For the text-containing cell, return its midpoint in (X, Y) coordinate format. 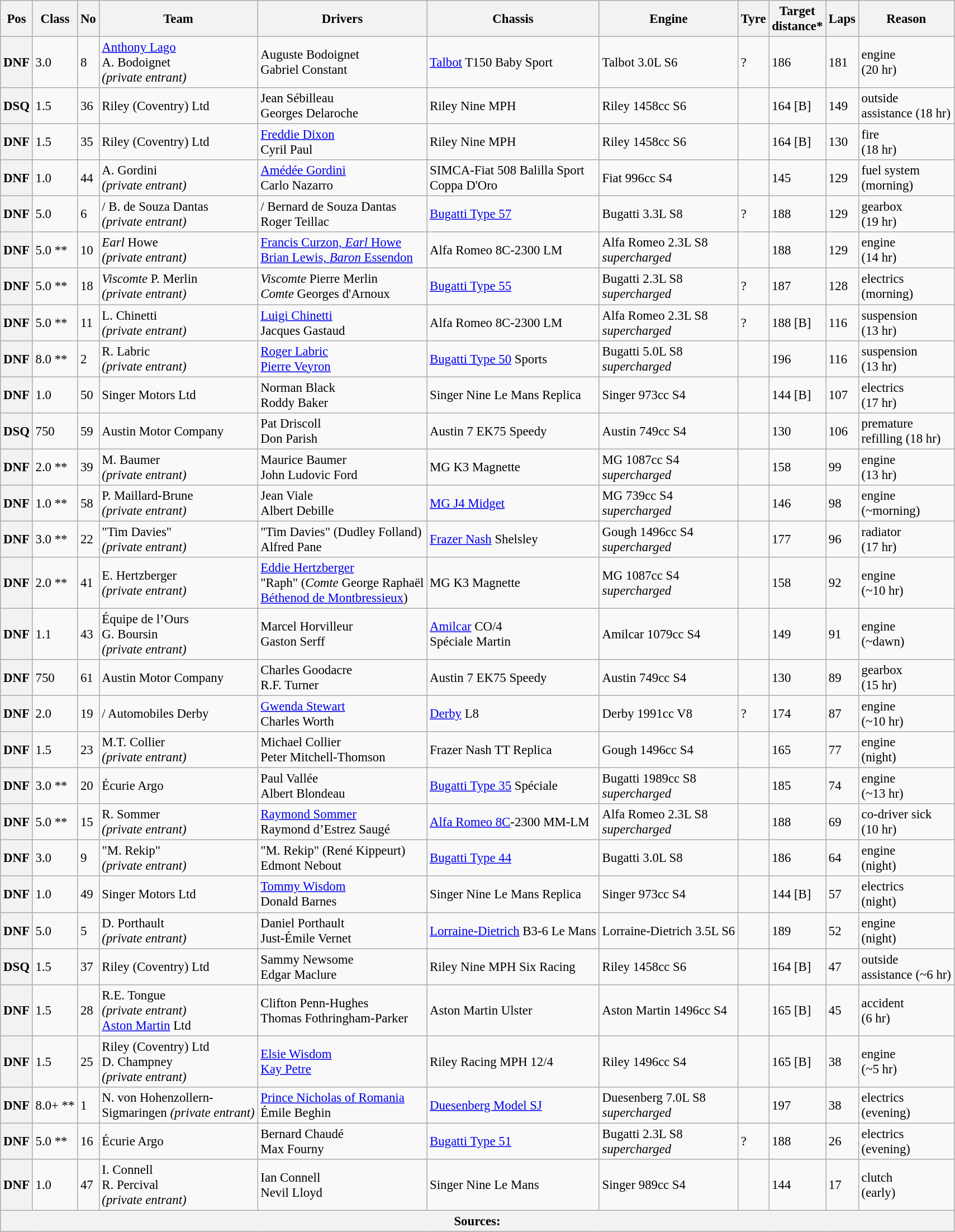
1.0 ** (55, 503)
Pat Driscoll Don Parish (342, 430)
Bugatti Type 50 Sports (513, 359)
61 (88, 677)
98 (843, 503)
1.1 (55, 634)
/ Automobiles Derby (178, 714)
44 (88, 178)
Bugatti 3.0L S8 (668, 859)
Frazer Nash TT Replica (513, 750)
5 (88, 930)
outsideassistance (~6 hr) (906, 967)
Targetdistance* (797, 19)
premature refilling (18 hr) (906, 430)
R. Labric(private entrant) (178, 359)
MG J4 Midget (513, 503)
50 (88, 395)
96 (843, 539)
89 (843, 677)
196 (797, 359)
Reason (906, 19)
Viscomte P. Merlin(private entrant) (178, 286)
Bernard Chaudé Max Fourny (342, 1141)
43 (88, 634)
145 (797, 178)
197 (797, 1106)
177 (797, 539)
Singer 989cc S4 (668, 1185)
"M. Rekip" (René Kippeurt) Edmont Nebout (342, 859)
R. Sommer(private entrant) (178, 822)
Jean Sébilleau Georges Delaroche (342, 106)
"M. Rekip"(private entrant) (178, 859)
electrics (17 hr) (906, 395)
Michael Collier Peter Mitchell-Thomson (342, 750)
R.E. Tongue(private entrant) Aston Martin Ltd (178, 1010)
Singer Nine Le Mans (513, 1185)
11 (88, 323)
Duesenberg Model SJ (513, 1106)
Aston Martin 1496cc S4 (668, 1010)
Francis Curzon, Earl Howe Brian Lewis, Baron Essendon (342, 250)
Earl Howe(private entrant) (178, 250)
64 (843, 859)
Laps (843, 19)
28 (88, 1010)
25 (88, 1062)
144 (797, 1185)
Ian Connell Nevil Lloyd (342, 1185)
Frazer Nash Shelsley (513, 539)
146 (797, 503)
77 (843, 750)
87 (843, 714)
Riley (Coventry) Ltd D. Champney(private entrant) (178, 1062)
Amilcar 1079cc S4 (668, 634)
Duesenberg 7.0L S8supercharged (668, 1106)
No (88, 19)
Eddie Hertzberger "Raph" (Comte George Raphaël Béthenod de Montbressieux) (342, 583)
2.0 (55, 714)
Amilcar CO/4Spéciale Martin (513, 634)
Raymond Sommer Raymond d’Estrez Saugé (342, 822)
electrics (night) (906, 894)
Bugatti 3.3L S8 (668, 215)
Équipe de l’Ours G. Boursin(private entrant) (178, 634)
Derby 1991cc V8 (668, 714)
Luigi Chinetti Jacques Gastaud (342, 323)
engine (~morning) (906, 503)
52 (843, 930)
M.T. Collier(private entrant) (178, 750)
E. Hertzberger (private entrant) (178, 583)
SIMCA-Fiat 508 Balilla SportCoppa D'Oro (513, 178)
"Tim Davies"(private entrant) (178, 539)
Prince Nicholas of Romania Émile Beghin (342, 1106)
engine (~dawn) (906, 634)
45 (843, 1010)
radiator(17 hr) (906, 539)
Maurice Baumer John Ludovic Ford (342, 467)
engine (~5 hr) (906, 1062)
M. Baumer(private entrant) (178, 467)
99 (843, 467)
Gwenda Stewart Charles Worth (342, 714)
Daniel Porthault Just-Émile Vernet (342, 930)
co-driver sick (10 hr) (906, 822)
"Tim Davies" (Dudley Folland) Alfred Pane (342, 539)
A. Gordini(private entrant) (178, 178)
clutch (early) (906, 1185)
16 (88, 1141)
gearbox (19 hr) (906, 215)
Lorraine-Dietrich B3-6 Le Mans (513, 930)
165 (797, 750)
Paul Vallée Albert Blondeau (342, 786)
Bugatti Type 57 (513, 215)
Talbot T150 Baby Sport (513, 63)
Aston Martin Ulster (513, 1010)
fire (18 hr) (906, 142)
gearbox (15 hr) (906, 677)
8 (88, 63)
41 (88, 583)
/ B. de Souza Dantas(private entrant) (178, 215)
Clifton Penn-Hughes Thomas Fothringham-Parker (342, 1010)
Talbot 3.0L S6 (668, 63)
Riley Racing MPH 12/4 (513, 1062)
Tyre (753, 19)
107 (843, 395)
Bugatti Type 35 Spéciale (513, 786)
188 [B] (797, 323)
fuel system (morning) (906, 178)
Class (55, 19)
Bugatti 1989cc S8supercharged (668, 786)
N. von Hohenzollern-Sigmaringen (private entrant) (178, 1106)
Gough 1496cc S4supercharged (668, 539)
1 (88, 1106)
D. Porthault(private entrant) (178, 930)
10 (88, 250)
181 (843, 63)
Bugatti Type 51 (513, 1141)
Charles Goodacre R.F. Turner (342, 677)
Gough 1496cc S4 (668, 750)
57 (843, 894)
Jean Viale Albert Debille (342, 503)
Anthony Lago A. Bodoignet(private entrant) (178, 63)
128 (843, 286)
187 (797, 286)
22 (88, 539)
15 (88, 822)
49 (88, 894)
Sources: (477, 1221)
engine (14 hr) (906, 250)
engine (13 hr) (906, 467)
Norman Black Roddy Baker (342, 395)
106 (843, 430)
9 (88, 859)
Fiat 996cc S4 (668, 178)
Derby L8 (513, 714)
L. Chinetti (private entrant) (178, 323)
Tommy Wisdom Donald Barnes (342, 894)
Chassis (513, 19)
Team (178, 19)
37 (88, 967)
74 (843, 786)
Freddie Dixon Cyril Paul (342, 142)
Bugatti Type 44 (513, 859)
36 (88, 106)
Riley Nine MPH Six Racing (513, 967)
189 (797, 930)
18 (88, 286)
engine (~13 hr) (906, 786)
accident (6 hr) (906, 1010)
69 (843, 822)
Sammy Newsome Edgar Maclure (342, 967)
MG 739cc S4supercharged (668, 503)
35 (88, 142)
Amédée Gordini Carlo Nazarro (342, 178)
174 (797, 714)
2 (88, 359)
engine (20 hr) (906, 63)
58 (88, 503)
Roger Labric Pierre Veyron (342, 359)
Marcel Horvilleur Gaston Serff (342, 634)
26 (843, 1141)
Pos (17, 19)
Bugatti 5.0L S8supercharged (668, 359)
20 (88, 786)
Viscomte Pierre Merlin Comte Georges d'Arnoux (342, 286)
Drivers (342, 19)
P. Maillard-Brune(private entrant) (178, 503)
I. Connell R. Percival(private entrant) (178, 1185)
19 (88, 714)
Auguste Bodoignet Gabriel Constant (342, 63)
17 (843, 1185)
185 (797, 786)
Engine (668, 19)
Elsie Wisdom Kay Petre (342, 1062)
Alfa Romeo 8C-2300 MM-LM (513, 822)
Lorraine-Dietrich 3.5L S6 (668, 930)
59 (88, 430)
Riley 1496cc S4 (668, 1062)
8.0+ ** (55, 1106)
23 (88, 750)
6 (88, 215)
electrics (morning) (906, 286)
/ Bernard de Souza Dantas Roger Teillac (342, 215)
91 (843, 634)
Bugatti Type 55 (513, 286)
92 (843, 583)
outsideassistance (18 hr) (906, 106)
39 (88, 467)
8.0 ** (55, 359)
